Return [x, y] of the center of cell containing provided text 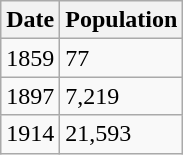
1914 [30, 134]
1897 [30, 96]
1859 [30, 58]
Population [122, 20]
77 [122, 58]
21,593 [122, 134]
7,219 [122, 96]
Date [30, 20]
